Find where the given text appears and provide that cell's center as [X, Y] coordinate. 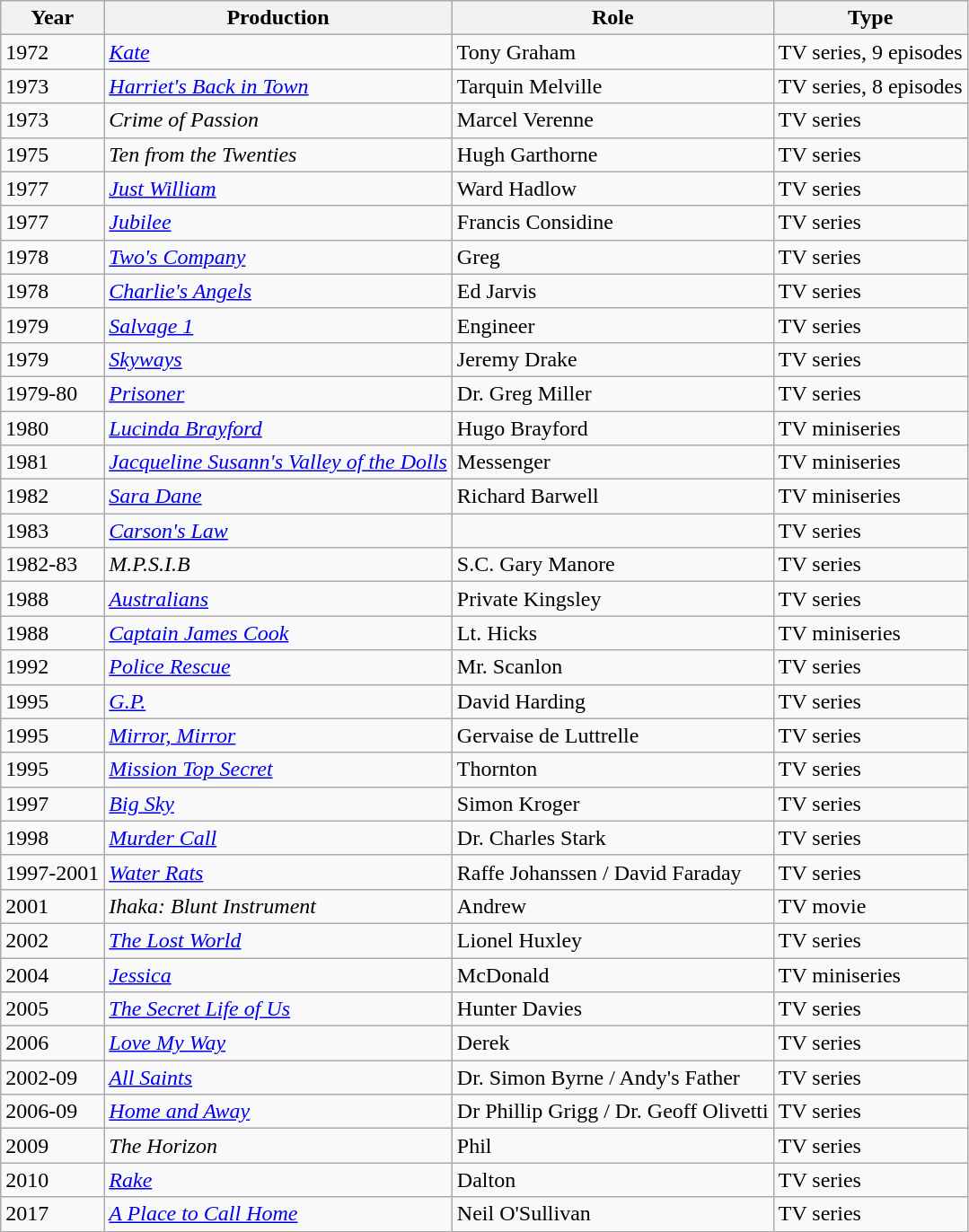
TV series, 8 episodes [870, 86]
Charlie's Angels [278, 291]
2006-09 [52, 1112]
2009 [52, 1146]
Richard Barwell [612, 497]
1980 [52, 428]
1982-83 [52, 565]
2017 [52, 1214]
Ihaka: Blunt Instrument [278, 906]
Big Sky [278, 804]
Engineer [612, 325]
Lt. Hicks [612, 633]
Mirror, Mirror [278, 735]
2010 [52, 1180]
Dalton [612, 1180]
Dr. Simon Byrne / Andy's Father [612, 1078]
Andrew [612, 906]
Dr. Greg Miller [612, 393]
1997-2001 [52, 872]
1972 [52, 52]
Messenger [612, 462]
Murder Call [278, 838]
Jubilee [278, 223]
2006 [52, 1043]
Lucinda Brayford [278, 428]
Neil O'Sullivan [612, 1214]
Rake [278, 1180]
Thornton [612, 770]
1997 [52, 804]
Ward Hadlow [612, 189]
McDonald [612, 974]
Just William [278, 189]
Ten from the Twenties [278, 154]
Greg [612, 257]
Francis Considine [612, 223]
Simon Kroger [612, 804]
1975 [52, 154]
TV series, 9 episodes [870, 52]
Sara Dane [278, 497]
Salvage 1 [278, 325]
Harriet's Back in Town [278, 86]
Hugh Garthorne [612, 154]
The Secret Life of Us [278, 1009]
Lionel Huxley [612, 940]
The Lost World [278, 940]
A Place to Call Home [278, 1214]
Prisoner [278, 393]
Tarquin Melville [612, 86]
2002-09 [52, 1078]
Type [870, 18]
Skyways [278, 359]
Police Rescue [278, 667]
Dr Phillip Grigg / Dr. Geoff Olivetti [612, 1112]
1983 [52, 531]
1992 [52, 667]
Hugo Brayford [612, 428]
Raffe Johanssen / David Faraday [612, 872]
Kate [278, 52]
Carson's Law [278, 531]
Tony Graham [612, 52]
S.C. Gary Manore [612, 565]
Jessica [278, 974]
1998 [52, 838]
Hunter Davies [612, 1009]
Australians [278, 599]
Gervaise de Luttrelle [612, 735]
Dr. Charles Stark [612, 838]
David Harding [612, 701]
Water Rats [278, 872]
2005 [52, 1009]
Crime of Passion [278, 120]
Derek [612, 1043]
Year [52, 18]
The Horizon [278, 1146]
TV movie [870, 906]
1982 [52, 497]
Phil [612, 1146]
G.P. [278, 701]
Jacqueline Susann's Valley of the Dolls [278, 462]
Mission Top Secret [278, 770]
2002 [52, 940]
Love My Way [278, 1043]
1979-80 [52, 393]
Marcel Verenne [612, 120]
Production [278, 18]
Captain James Cook [278, 633]
All Saints [278, 1078]
Ed Jarvis [612, 291]
Mr. Scanlon [612, 667]
M.P.S.I.B [278, 565]
2001 [52, 906]
2004 [52, 974]
Private Kingsley [612, 599]
Role [612, 18]
Jeremy Drake [612, 359]
Home and Away [278, 1112]
Two's Company [278, 257]
1981 [52, 462]
